For the text-containing cell, return its midpoint in [X, Y] coordinate format. 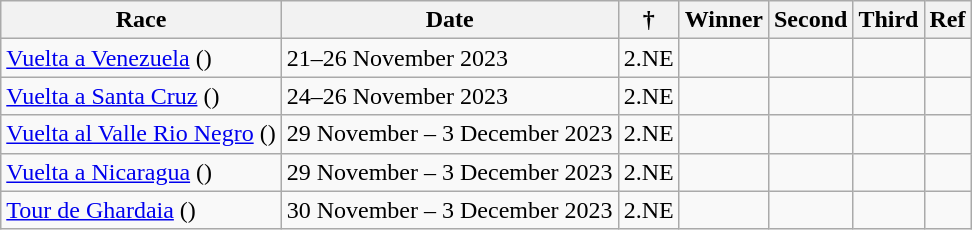
Second [810, 20]
Date [450, 20]
Winner [724, 20]
30 November – 3 December 2023 [450, 210]
24–26 November 2023 [450, 96]
21–26 November 2023 [450, 58]
Ref [948, 20]
Tour de Ghardaia () [141, 210]
Vuelta a Santa Cruz () [141, 96]
Vuelta a Nicaragua () [141, 172]
† [648, 20]
Race [141, 20]
Vuelta al Valle Rio Negro () [141, 134]
Third [888, 20]
Vuelta a Venezuela () [141, 58]
